Scan for the cell matching the given text and deliver its (x, y) coordinate at center. 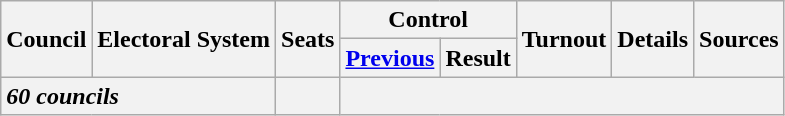
Control (428, 20)
Details (653, 39)
Previous (390, 58)
Seats (308, 39)
Electoral System (184, 39)
Turnout (564, 39)
60 councils (138, 96)
Council (46, 39)
Sources (740, 39)
Result (478, 58)
